Return [X, Y] of the center of cell containing provided text 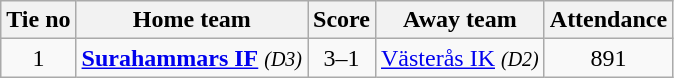
3–1 [342, 58]
Tie no [38, 20]
Attendance [608, 20]
Västerås IK (D2) [460, 58]
Surahammars IF (D3) [192, 58]
Score [342, 20]
Home team [192, 20]
Away team [460, 20]
891 [608, 58]
1 [38, 58]
